Pinpoint the cell where the given text exists, returning its [X, Y] midpoint coordinate. 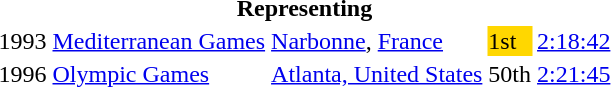
Narbonne, France [377, 41]
Mediterranean Games [159, 41]
1st [510, 41]
